For the text-containing cell, return its midpoint in (x, y) coordinate format. 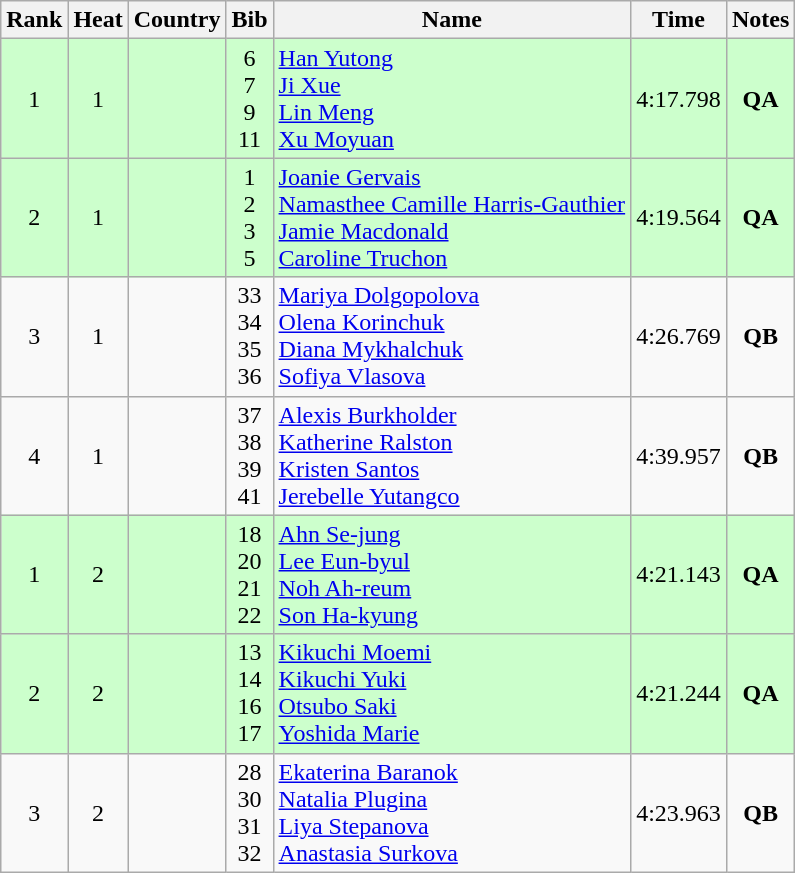
Notes (760, 20)
Name (452, 20)
4:21.143 (679, 574)
Kikuchi MoemiKikuchi YukiOtsubo SakiYoshida Marie (452, 694)
Ahn Se-jungLee Eun-byulNoh Ah-reumSon Ha-kyung (452, 574)
4:17.798 (679, 98)
67911 (250, 98)
4:26.769 (679, 336)
4:39.957 (679, 456)
Heat (98, 20)
4:19.564 (679, 218)
Mariya DolgopolovaOlena KorinchukDiana MykhalchukSofiya Vlasova (452, 336)
28303132 (250, 812)
13141617 (250, 694)
18202122 (250, 574)
4:23.963 (679, 812)
1235 (250, 218)
4 (34, 456)
Time (679, 20)
Bib (250, 20)
Alexis BurkholderKatherine RalstonKristen SantosJerebelle Yutangco (452, 456)
Joanie GervaisNamasthee Camille Harris-GauthierJamie MacdonaldCaroline Truchon (452, 218)
Country (177, 20)
Ekaterina BaranokNatalia PluginaLiya StepanovaAnastasia Surkova (452, 812)
Han YutongJi XueLin MengXu Moyuan (452, 98)
37383941 (250, 456)
Rank (34, 20)
4:21.244 (679, 694)
33343536 (250, 336)
